Provide the [x, y] coordinate of the cell's center where the given text is located.  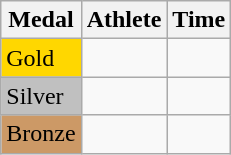
Athlete [124, 20]
Medal [41, 20]
Bronze [41, 134]
Silver [41, 96]
Gold [41, 58]
Time [199, 20]
